Extract the [X, Y] coordinate from the center of the cell holding the provided text.  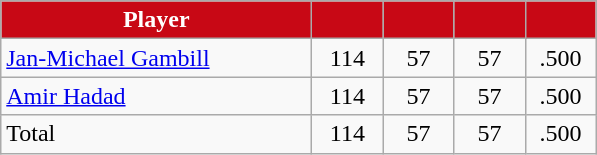
Total [156, 134]
Player [156, 20]
Amir Hadad [156, 96]
Jan-Michael Gambill [156, 58]
